Pinpoint the cell where the given text exists, returning its (X, Y) midpoint coordinate. 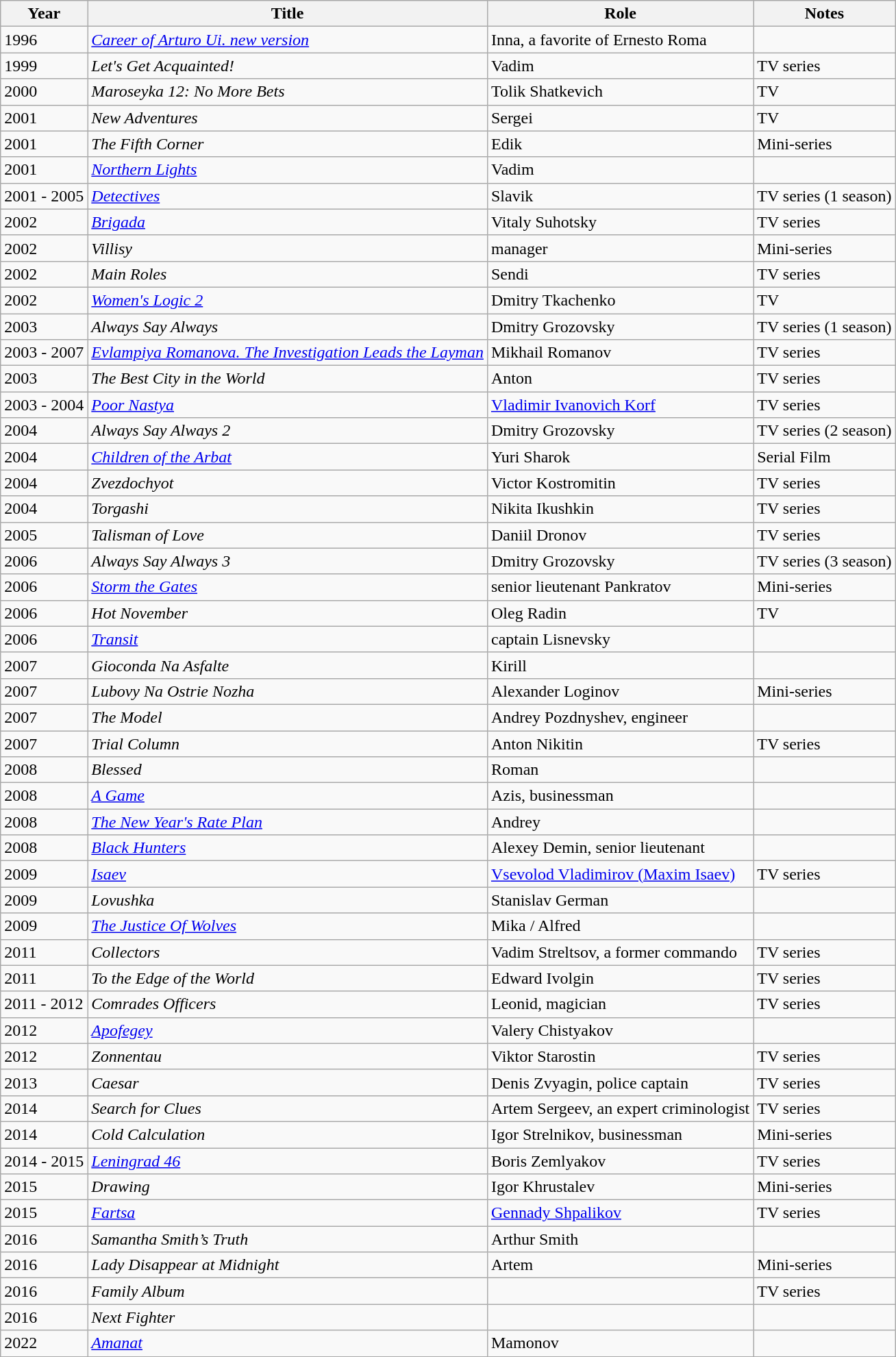
Azis, businessman (620, 796)
manager (620, 248)
Artem Sergeev, an expert criminologist (620, 1108)
New Adventures (288, 118)
Comrades Officers (288, 1004)
Stanislav German (620, 900)
Trial Column (288, 743)
Gennady Shpalikov (620, 1213)
Edward Ivolgin (620, 978)
To the Edge of the World (288, 978)
Lady Disappear at Midnight (288, 1265)
Notes (825, 14)
2011 - 2012 (44, 1004)
Search for Clues (288, 1108)
Dmitry Tkachenko (620, 300)
Vsevolod Vladimirov (Maxim Isaev) (620, 874)
2000 (44, 92)
Let's Get Acquainted! (288, 66)
Vadim Streltsov, a former commando (620, 952)
Role (620, 14)
Leningrad 46 (288, 1161)
Edik (620, 144)
The New Year's Rate Plan (288, 822)
Always Say Always (288, 327)
Evlampiya Romanova. The Investigation Leads the Layman (288, 353)
Brigada (288, 222)
Sendi (620, 274)
senior lieutenant Pankratov (620, 587)
Oleg Radin (620, 613)
Roman (620, 770)
Mikhail Romanov (620, 353)
Always Say Always 3 (288, 561)
Always Say Always 2 (288, 431)
2014 - 2015 (44, 1161)
Black Hunters (288, 848)
The Model (288, 717)
The Fifth Corner (288, 144)
Hot November (288, 613)
Igor Khrustalev (620, 1187)
Zvezdochyot (288, 483)
1996 (44, 40)
Title (288, 14)
TV series (3 season) (825, 561)
Serial Film (825, 457)
Inna, a favorite of Ernesto Roma (620, 40)
Anton (620, 379)
A Game (288, 796)
Arthur Smith (620, 1239)
2005 (44, 535)
Transit (288, 639)
Alexander Loginov (620, 691)
2022 (44, 1343)
Gioconda Na Asfalte (288, 665)
Viktor Starostin (620, 1056)
Women's Logic 2 (288, 300)
Mika / Alfred (620, 926)
1999 (44, 66)
Igor Strelnikov, businessman (620, 1134)
Slavik (620, 196)
Apofegey (288, 1030)
Poor Nastya (288, 405)
Storm the Gates (288, 587)
Family Album (288, 1291)
Amanat (288, 1343)
Denis Zvyagin, police captain (620, 1082)
The Justice Of Wolves (288, 926)
Cold Calculation (288, 1134)
Collectors (288, 952)
Andrey Pozdnyshev, engineer (620, 717)
Northern Lights (288, 170)
Drawing (288, 1187)
Vitaly Suhotsky (620, 222)
2003 - 2007 (44, 353)
Detectives (288, 196)
Lovushka (288, 900)
Alexey Demin, senior lieutenant (620, 848)
Villisy (288, 248)
Tolik Shatkevich (620, 92)
Isaev (288, 874)
Mamonov (620, 1343)
Sergei (620, 118)
2013 (44, 1082)
Next Fighter (288, 1317)
Vladimir Ivanovich Korf (620, 405)
Kirill (620, 665)
Caesar (288, 1082)
Fartsa (288, 1213)
Artem (620, 1265)
Samantha Smith’s Truth (288, 1239)
captain Lisnevsky (620, 639)
Talisman of Love (288, 535)
Main Roles (288, 274)
Leonid, magician (620, 1004)
2001 - 2005 (44, 196)
Nikita Ikushkin (620, 509)
Valery Chistyakov (620, 1030)
2003 - 2004 (44, 405)
The Best City in the World (288, 379)
Year (44, 14)
Zonnentau (288, 1056)
TV series (2 season) (825, 431)
Boris Zemlyakov (620, 1161)
Anton Nikitin (620, 743)
Daniil Dronov (620, 535)
Andrey (620, 822)
Maroseyka 12: No More Bets (288, 92)
Career of Arturo Ui. new version (288, 40)
Yuri Sharok (620, 457)
Lubovy Na Ostrie Nozha (288, 691)
Blessed (288, 770)
Victor Kostromitin (620, 483)
Torgashi (288, 509)
Children of the Arbat (288, 457)
